Return the [X, Y] coordinate for the center point of the cell that contains the specified text.  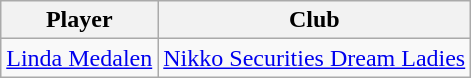
Player [80, 20]
Linda Medalen [80, 58]
Nikko Securities Dream Ladies [314, 58]
Club [314, 20]
